Scan for the cell matching the given text and deliver its (x, y) coordinate at center. 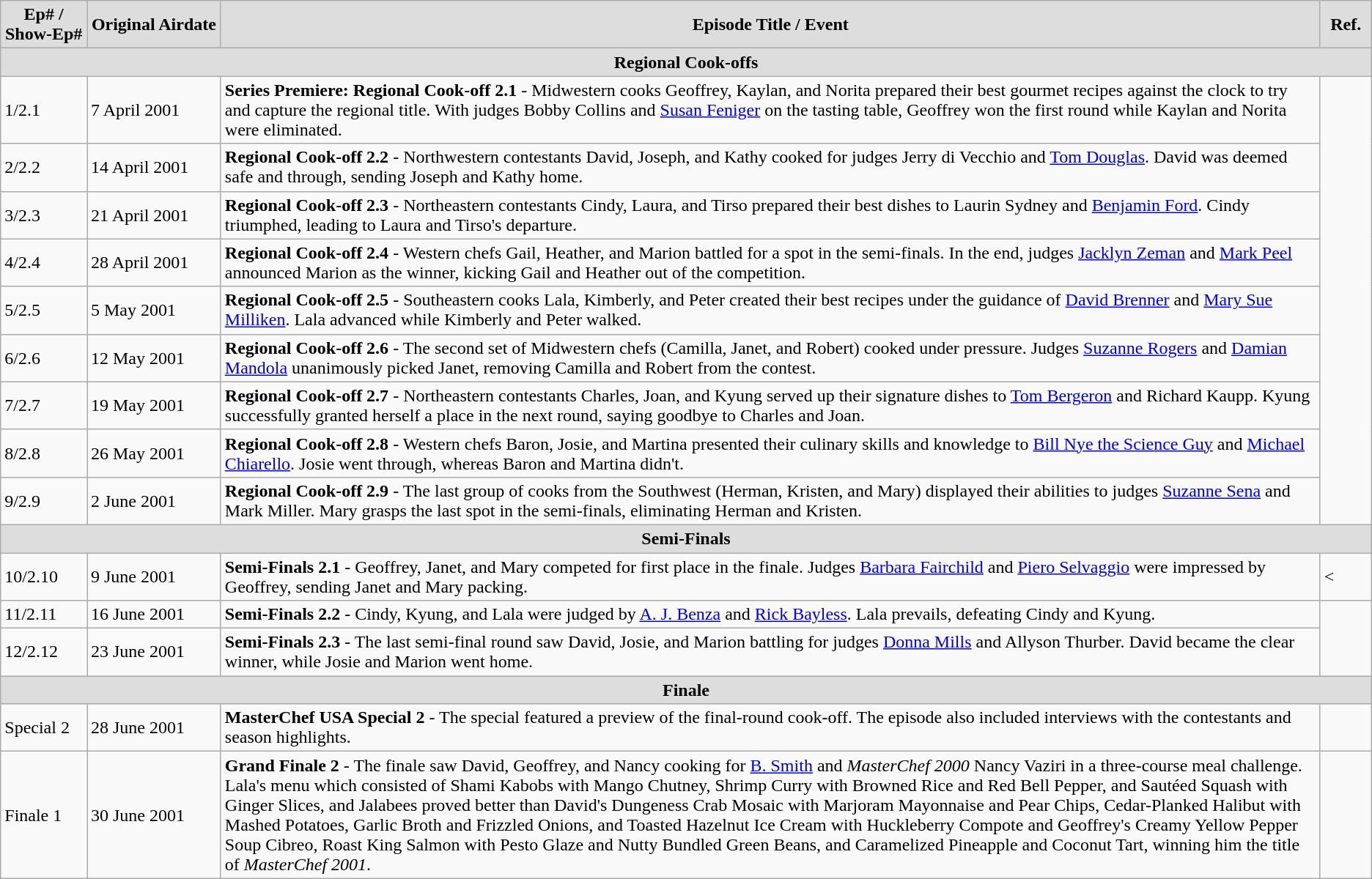
12 May 2001 (154, 357)
Ref. (1346, 25)
6/2.6 (44, 357)
9/2.9 (44, 501)
5 May 2001 (154, 311)
Semi-Finals 2.2 - Cindy, Kyung, and Lala were judged by A. J. Benza and Rick Bayless. Lala prevails, defeating Cindy and Kyung. (770, 615)
Finale 1 (44, 815)
5/2.5 (44, 311)
Ep# / Show-Ep# (44, 25)
11/2.11 (44, 615)
7/2.7 (44, 406)
2 June 2001 (154, 501)
26 May 2001 (154, 453)
2/2.2 (44, 167)
Original Airdate (154, 25)
16 June 2001 (154, 615)
Special 2 (44, 728)
23 June 2001 (154, 652)
9 June 2001 (154, 576)
14 April 2001 (154, 167)
Finale (686, 690)
Episode Title / Event (770, 25)
Semi-Finals (686, 538)
Regional Cook-offs (686, 62)
8/2.8 (44, 453)
1/2.1 (44, 110)
28 April 2001 (154, 262)
10/2.10 (44, 576)
3/2.3 (44, 215)
< (1346, 576)
19 May 2001 (154, 406)
12/2.12 (44, 652)
4/2.4 (44, 262)
7 April 2001 (154, 110)
30 June 2001 (154, 815)
28 June 2001 (154, 728)
21 April 2001 (154, 215)
